Determine the [X, Y] coordinate at the center of the cell enclosing the given text.  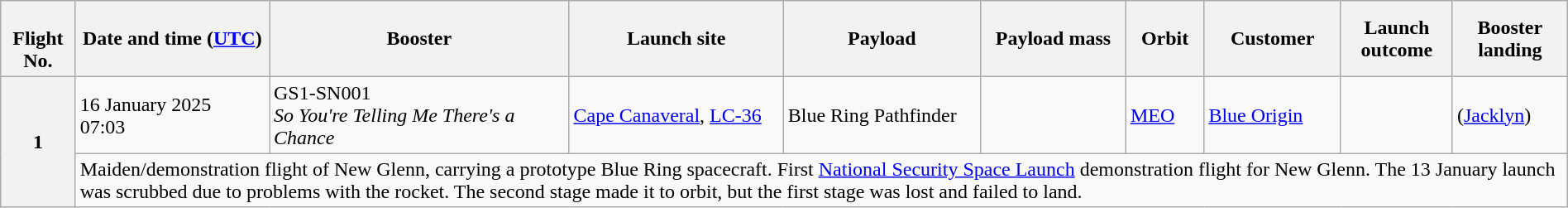
Cape Canaveral, LC-36 [676, 115]
(Jacklyn) [1510, 115]
Boosterlanding [1510, 39]
Payload mass [1054, 39]
Booster [419, 39]
Flight No. [38, 39]
Date and time (UTC) [172, 39]
Blue Origin [1273, 115]
Orbit [1164, 39]
MEO [1164, 115]
Launch site [676, 39]
1 [38, 143]
GS1-SN001So You're Telling Me There's a Chance [419, 115]
Launchoutcome [1396, 39]
Payload [882, 39]
Customer [1273, 39]
16 January 202507:03 [172, 115]
Blue Ring Pathfinder [882, 115]
